Extract the (x, y) coordinate from the center of the cell holding the provided text.  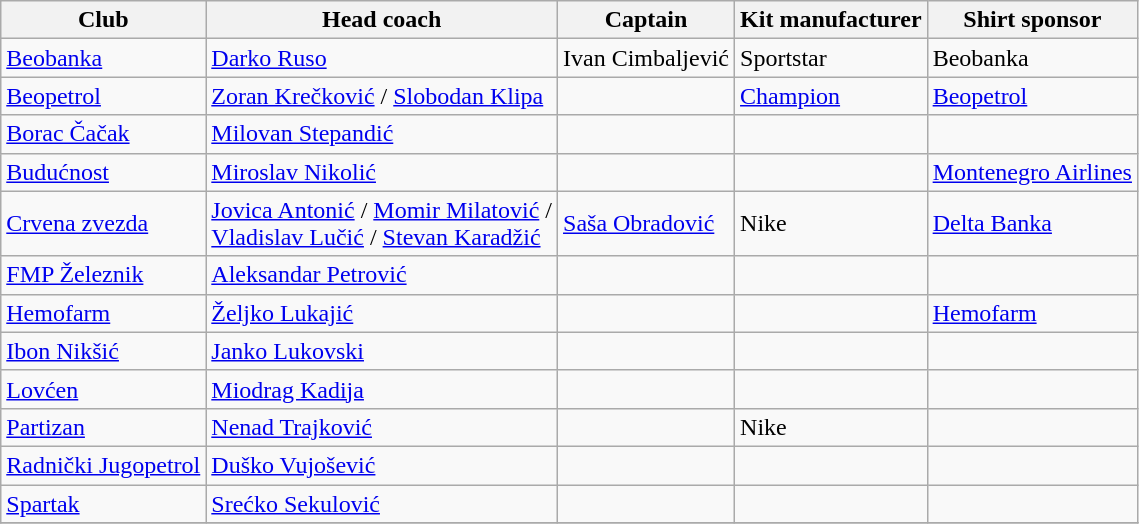
Saša Obradović (646, 224)
Darko Ruso (382, 58)
FMP Železnik (104, 275)
Crvena zvezda (104, 224)
Head coach (382, 20)
Partizan (104, 427)
Champion (832, 96)
Miroslav Nikolić (382, 172)
Radnički Jugopetrol (104, 465)
Delta Banka (1032, 224)
Kit manufacturer (832, 20)
Janko Lukovski (382, 351)
Shirt sponsor (1032, 20)
Ivan Cimbaljević (646, 58)
Spartak (104, 503)
Miodrag Kadija (382, 389)
Zoran Krečković / Slobodan Klipa (382, 96)
Budućnost (104, 172)
Club (104, 20)
Lovćen (104, 389)
Montenegro Airlines (1032, 172)
Captain (646, 20)
Borac Čačak (104, 134)
Nenad Trajković (382, 427)
Milovan Stepandić (382, 134)
Željko Lukajić (382, 313)
Jovica Antonić / Momir Milatović / Vladislav Lučić / Stevan Karadžić (382, 224)
Srećko Sekulović (382, 503)
Ibon Nikšić (104, 351)
Aleksandar Petrović (382, 275)
Sportstar (832, 58)
Duško Vujošević (382, 465)
